Detect which cell encompasses the target text, then output its (X, Y) center coordinate. 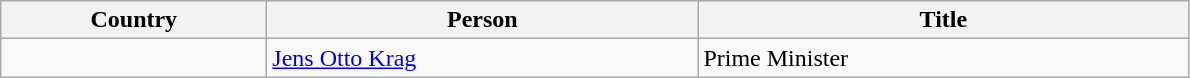
Title (944, 20)
Country (134, 20)
Jens Otto Krag (482, 58)
Prime Minister (944, 58)
Person (482, 20)
